Determine the [X, Y] coordinate at the center of the cell enclosing the given text.  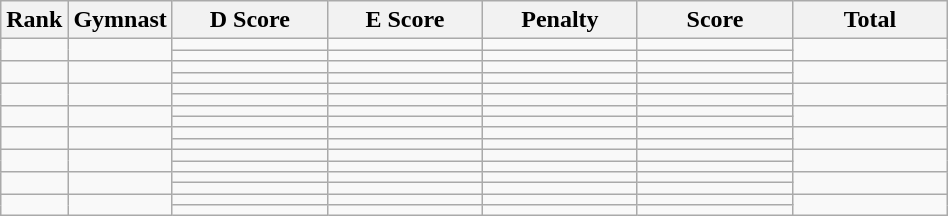
E Score [404, 20]
D Score [250, 20]
Gymnast [120, 20]
Score [714, 20]
Total [870, 20]
Penalty [560, 20]
Rank [34, 20]
